Scan for the cell matching the given text and deliver its (X, Y) coordinate at center. 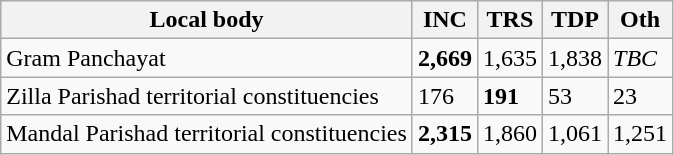
1,635 (510, 58)
2,669 (444, 58)
1,251 (640, 134)
TBC (640, 58)
53 (574, 96)
Zilla Parishad territorial constituencies (207, 96)
1,860 (510, 134)
1,061 (574, 134)
TDP (574, 20)
2,315 (444, 134)
176 (444, 96)
TRS (510, 20)
191 (510, 96)
1,838 (574, 58)
23 (640, 96)
Mandal Parishad territorial constituencies (207, 134)
Oth (640, 20)
INC (444, 20)
Local body (207, 20)
Gram Panchayat (207, 58)
